Search for the cell housing the specified text and yield its (X, Y) center coordinate. 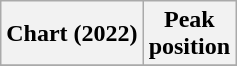
Peakposition (189, 34)
Chart (2022) (72, 34)
